Detect which cell encompasses the target text, then output its (X, Y) center coordinate. 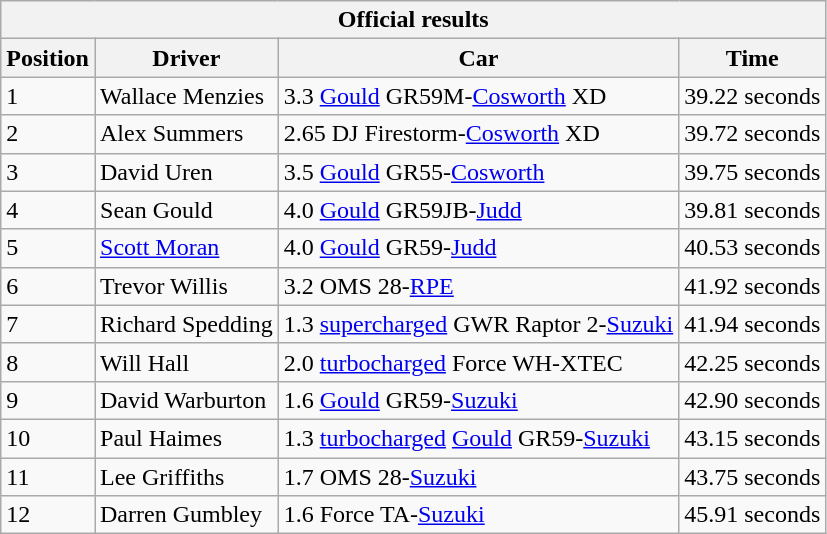
11 (48, 477)
40.53 seconds (752, 248)
43.15 seconds (752, 438)
Scott Moran (186, 248)
3.2 OMS 28-RPE (478, 286)
6 (48, 286)
3.5 Gould GR55-Cosworth (478, 172)
8 (48, 362)
Official results (414, 20)
Wallace Menzies (186, 96)
4.0 Gould GR59-Judd (478, 248)
Driver (186, 58)
1 (48, 96)
David Warburton (186, 400)
39.75 seconds (752, 172)
42.25 seconds (752, 362)
Lee Griffiths (186, 477)
45.91 seconds (752, 515)
39.72 seconds (752, 134)
Sean Gould (186, 210)
Darren Gumbley (186, 515)
Paul Haimes (186, 438)
42.90 seconds (752, 400)
2 (48, 134)
Position (48, 58)
Alex Summers (186, 134)
39.22 seconds (752, 96)
7 (48, 324)
3 (48, 172)
39.81 seconds (752, 210)
1.6 Force TA-Suzuki (478, 515)
3.3 Gould GR59M-Cosworth XD (478, 96)
1.3 turbocharged Gould GR59-Suzuki (478, 438)
43.75 seconds (752, 477)
10 (48, 438)
Trevor Willis (186, 286)
Car (478, 58)
4.0 Gould GR59JB-Judd (478, 210)
Richard Spedding (186, 324)
5 (48, 248)
2.65 DJ Firestorm-Cosworth XD (478, 134)
1.7 OMS 28-Suzuki (478, 477)
Time (752, 58)
41.94 seconds (752, 324)
4 (48, 210)
Will Hall (186, 362)
12 (48, 515)
1.6 Gould GR59-Suzuki (478, 400)
David Uren (186, 172)
2.0 turbocharged Force WH-XTEC (478, 362)
41.92 seconds (752, 286)
1.3 supercharged GWR Raptor 2-Suzuki (478, 324)
9 (48, 400)
